Pinpoint the cell where the given text exists, returning its (X, Y) midpoint coordinate. 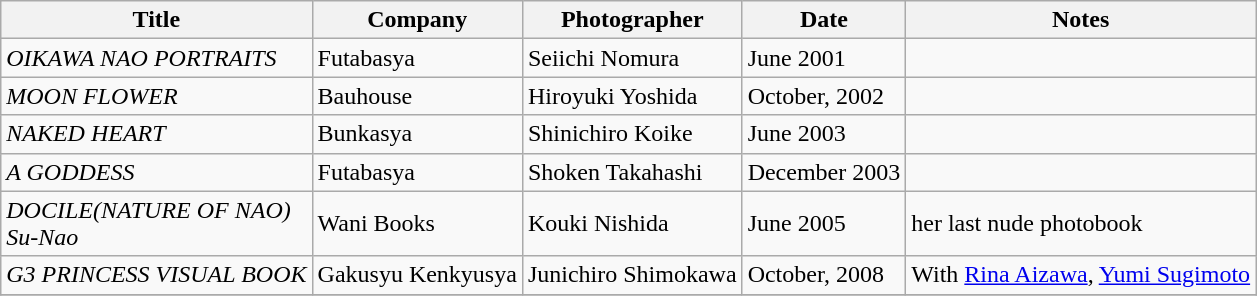
With Rina Aizawa, Yumi Sugimoto (1081, 275)
Hiroyuki Yoshida (632, 96)
Junichiro Shimokawa (632, 275)
A GODDESS (156, 172)
her last nude photobook (1081, 224)
Gakusyu Kenkyusya (417, 275)
Bunkasya (417, 134)
NAKED HEART (156, 134)
Bauhouse (417, 96)
Shinichiro Koike (632, 134)
Date (824, 20)
Seiichi Nomura (632, 58)
MOON FLOWER (156, 96)
Wani Books (417, 224)
Shoken Takahashi (632, 172)
June 2001 (824, 58)
October, 2002 (824, 96)
June 2005 (824, 224)
Photographer (632, 20)
DOCILE(NATURE OF NAO)Su-Nao (156, 224)
OIKAWA NAO PORTRAITS (156, 58)
Company (417, 20)
October, 2008 (824, 275)
Title (156, 20)
June 2003 (824, 134)
G3 PRINCESS VISUAL BOOK (156, 275)
Kouki Nishida (632, 224)
Notes (1081, 20)
December 2003 (824, 172)
